Provide the (X, Y) coordinate of the cell's center where the given text is located.  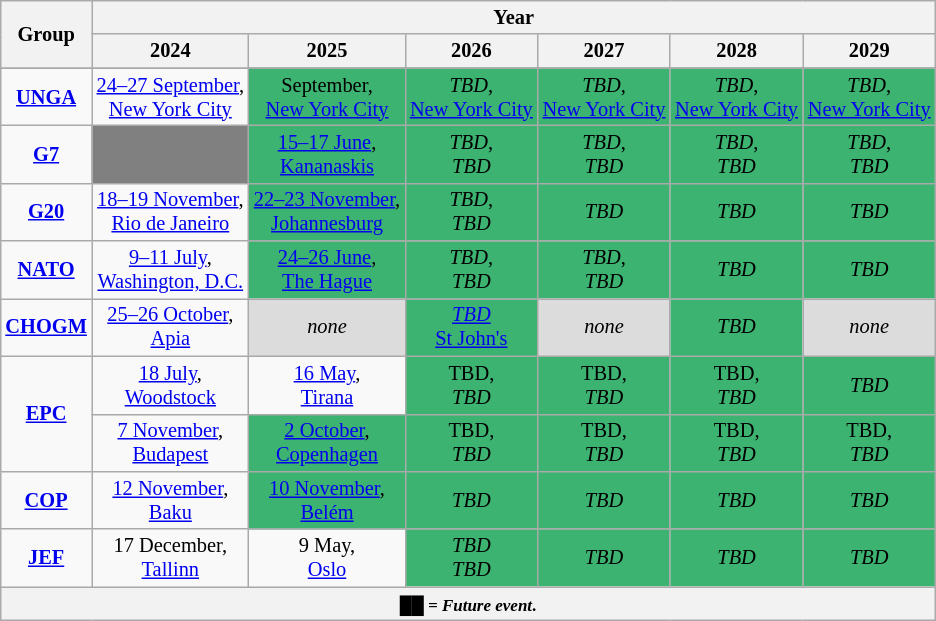
22–23 November, Johannesburg (327, 212)
9 May, Oslo (327, 558)
16 May, Tirana (327, 385)
2028 (736, 51)
JEF (46, 558)
12 November, Baku (170, 500)
G20 (46, 212)
EPC (46, 414)
2025 (327, 51)
15–17 June, Kananaskis (327, 154)
25–26 October, Apia (170, 327)
9–11 July, Washington, D.C. (170, 270)
CHOGM (46, 327)
18 July, Woodstock (170, 385)
24–27 September, New York City (170, 97)
Year (514, 17)
2026 (472, 51)
2024 (170, 51)
17 December, Tallinn (170, 558)
UNGA (46, 97)
TBD St John's (472, 327)
2029 (870, 51)
2027 (604, 51)
7 November, Budapest (170, 443)
September, New York City (327, 97)
██ = Future event. (468, 604)
TBD TBD (472, 558)
Group (46, 34)
24–26 June, The Hague (327, 270)
10 November, Belém (327, 500)
18–19 November, Rio de Janeiro (170, 212)
NATO (46, 270)
G7 (46, 154)
COP (46, 500)
2 October, Copenhagen (327, 443)
